Detect which cell encompasses the target text, then output its (X, Y) center coordinate. 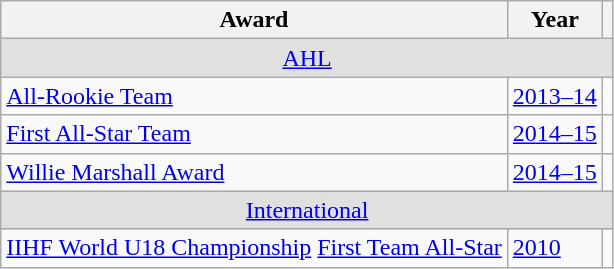
All-Rookie Team (254, 96)
AHL (308, 58)
First All-Star Team (254, 134)
IIHF World U18 Championship First Team All-Star (254, 248)
Year (554, 20)
Willie Marshall Award (254, 172)
2010 (554, 248)
2013–14 (554, 96)
Award (254, 20)
International (308, 210)
